Search for the cell housing the specified text and yield its (x, y) center coordinate. 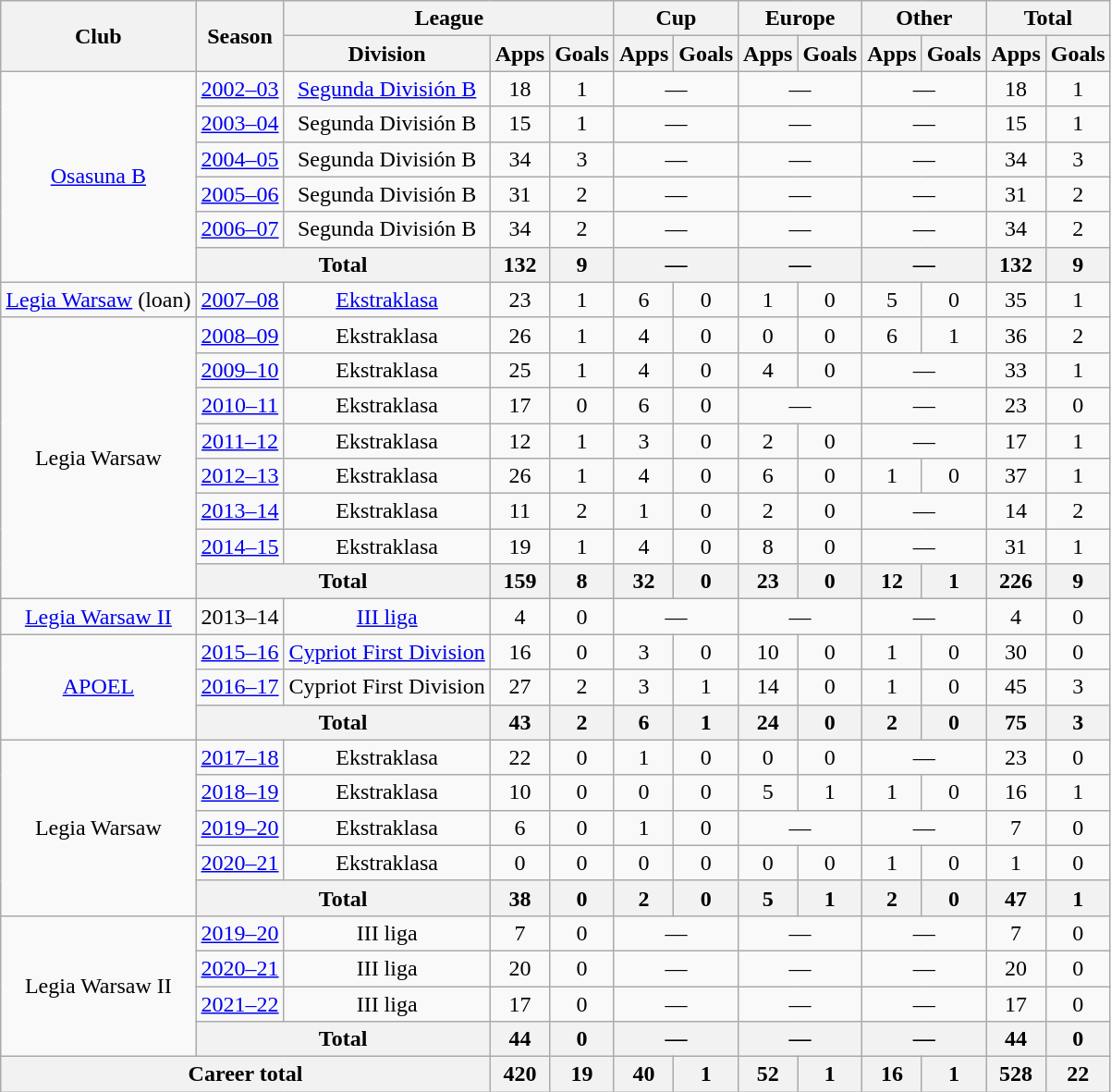
45 (1016, 687)
2006–07 (240, 229)
Europe (800, 18)
226 (1016, 582)
Other (924, 18)
47 (1016, 898)
2007–08 (240, 300)
36 (1016, 335)
League (449, 18)
Career total (246, 1074)
Legia Warsaw (loan) (98, 300)
2009–10 (240, 370)
159 (519, 582)
420 (519, 1074)
52 (768, 1074)
528 (1016, 1074)
2010–11 (240, 405)
43 (519, 722)
2002–03 (240, 89)
Osasuna B (98, 177)
2018–19 (240, 792)
2004–05 (240, 159)
38 (519, 898)
2003–04 (240, 124)
Club (98, 36)
2014–15 (240, 546)
32 (643, 582)
25 (519, 370)
33 (1016, 370)
Season (240, 36)
27 (519, 687)
2011–12 (240, 441)
2008–09 (240, 335)
APOEL (98, 687)
11 (519, 511)
2021–22 (240, 1003)
2005–06 (240, 194)
24 (768, 722)
75 (1016, 722)
Division (386, 54)
2016–17 (240, 687)
2015–16 (240, 652)
2017–18 (240, 757)
40 (643, 1074)
2012–13 (240, 476)
30 (1016, 652)
35 (1016, 300)
37 (1016, 476)
Cup (676, 18)
